Return [X, Y] of the center of cell containing provided text 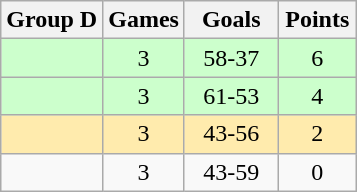
2 [318, 134]
Group D [52, 20]
Goals [231, 20]
6 [318, 58]
58-37 [231, 58]
0 [318, 172]
4 [318, 96]
Points [318, 20]
61-53 [231, 96]
43-59 [231, 172]
Games [144, 20]
43-56 [231, 134]
